Provide the (x, y) coordinate of the cell's center where the given text is located.  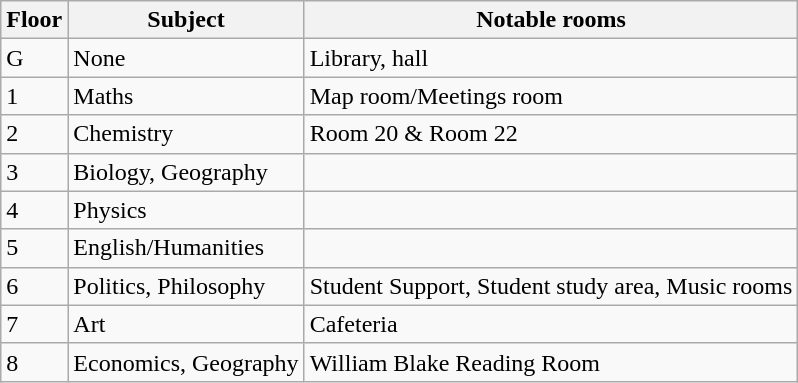
Notable rooms (551, 20)
None (186, 58)
8 (34, 362)
Subject (186, 20)
Student Support, Student study area, Music rooms (551, 286)
2 (34, 134)
Chemistry (186, 134)
Library, hall (551, 58)
Economics, Geography (186, 362)
6 (34, 286)
Politics, Philosophy (186, 286)
Room 20 & Room 22 (551, 134)
Physics (186, 210)
Map room/Meetings room (551, 96)
G (34, 58)
English/Humanities (186, 248)
Floor (34, 20)
3 (34, 172)
1 (34, 96)
Art (186, 324)
William Blake Reading Room (551, 362)
4 (34, 210)
Maths (186, 96)
7 (34, 324)
Cafeteria (551, 324)
Biology, Geography (186, 172)
5 (34, 248)
